Return (x, y) of the center of cell containing provided text 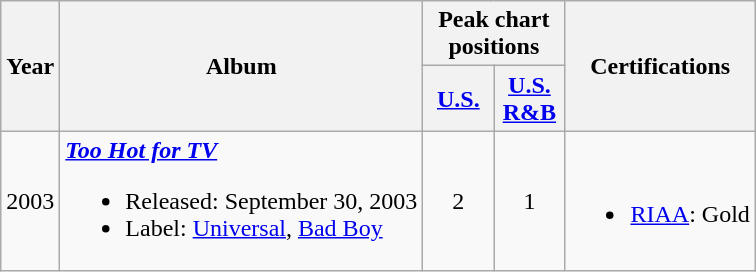
Year (30, 66)
U.S. R&B (530, 98)
U.S. (458, 98)
Peak chart positions (494, 34)
RIAA: Gold (660, 201)
2003 (30, 201)
1 (530, 201)
Album (242, 66)
Certifications (660, 66)
Too Hot for TVReleased: September 30, 2003Label: Universal, Bad Boy (242, 201)
2 (458, 201)
